Locate the cell with the specified text and output its [X, Y] center coordinate. 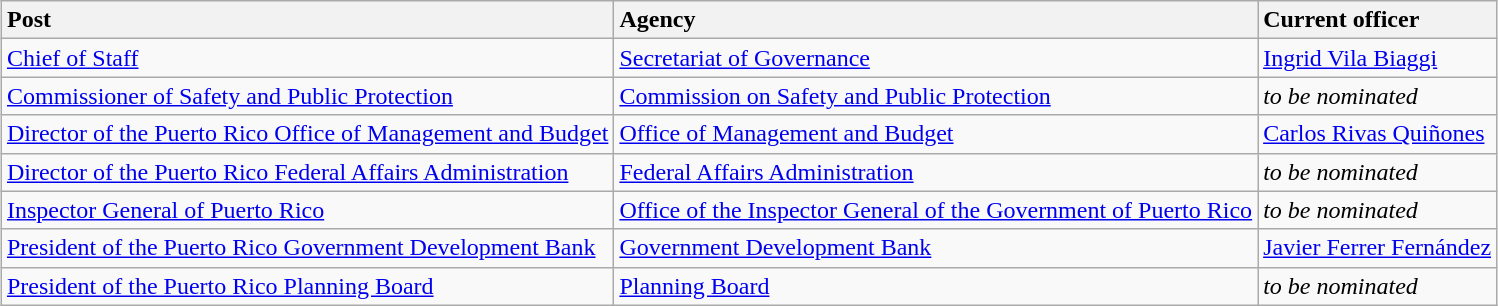
Office of Management and Budget [936, 134]
Agency [936, 20]
Javier Ferrer Fernández [1378, 248]
Current officer [1378, 20]
Government Development Bank [936, 248]
President of the Puerto Rico Planning Board [307, 286]
Commissioner of Safety and Public Protection [307, 96]
Ingrid Vila Biaggi [1378, 58]
Planning Board [936, 286]
Director of the Puerto Rico Federal Affairs Administration [307, 172]
Director of the Puerto Rico Office of Management and Budget [307, 134]
Inspector General of Puerto Rico [307, 210]
Carlos Rivas Quiñones [1378, 134]
Post [307, 20]
Federal Affairs Administration [936, 172]
Office of the Inspector General of the Government of Puerto Rico [936, 210]
Secretariat of Governance [936, 58]
President of the Puerto Rico Government Development Bank [307, 248]
Chief of Staff [307, 58]
Commission on Safety and Public Protection [936, 96]
